Capture the cell that displays the provided text and extract its (x, y) central coordinate. 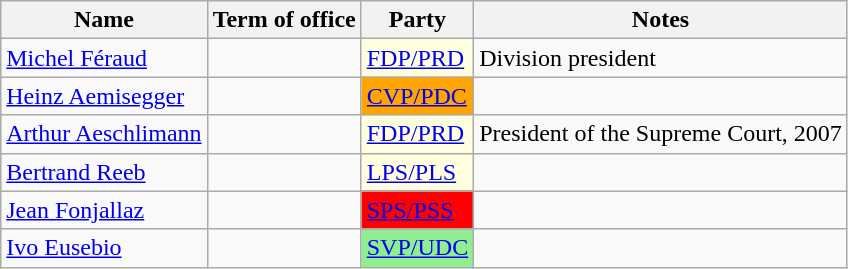
Notes (661, 20)
President of the Supreme Court, 2007 (661, 134)
CVP/PDC (417, 96)
Bertrand Reeb (104, 172)
Heinz Aemisegger (104, 96)
Jean Fonjallaz (104, 210)
Arthur Aeschlimann (104, 134)
Division president (661, 58)
Name (104, 20)
LPS/PLS (417, 172)
Ivo Eusebio (104, 248)
Party (417, 20)
SPS/PSS (417, 210)
Michel Féraud (104, 58)
Term of office (284, 20)
SVP/UDC (417, 248)
